Return [x, y] of the center of cell containing provided text 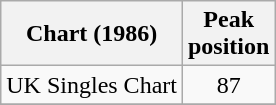
UK Singles Chart [92, 85]
Chart (1986) [92, 34]
87 [228, 85]
Peak position [228, 34]
